For the text-containing cell, return its midpoint in [x, y] coordinate format. 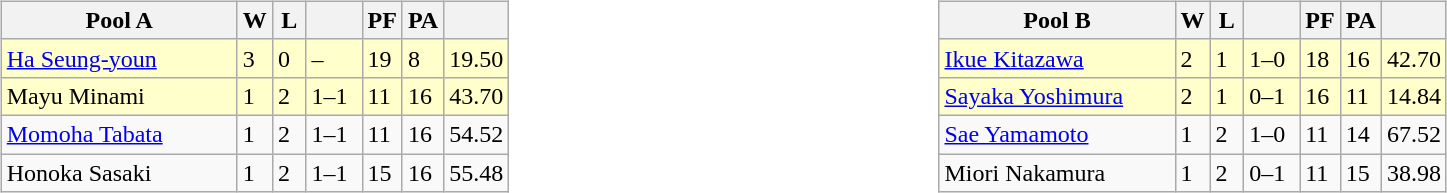
43.70 [476, 96]
– [334, 58]
3 [254, 58]
55.48 [476, 173]
Momoha Tabata [119, 134]
14.84 [1414, 96]
Sae Yamamoto [1057, 134]
14 [1360, 134]
67.52 [1414, 134]
19 [382, 58]
0 [289, 58]
Ikue Kitazawa [1057, 58]
Ha Seung-youn [119, 58]
38.98 [1414, 173]
19.50 [476, 58]
18 [1320, 58]
Mayu Minami [119, 96]
Pool A [119, 20]
Sayaka Yoshimura [1057, 96]
Honoka Sasaki [119, 173]
8 [422, 58]
Pool B [1057, 20]
Miori Nakamura [1057, 173]
42.70 [1414, 58]
54.52 [476, 134]
